From the cell containing the given text, extract its center point as (X, Y) coordinate. 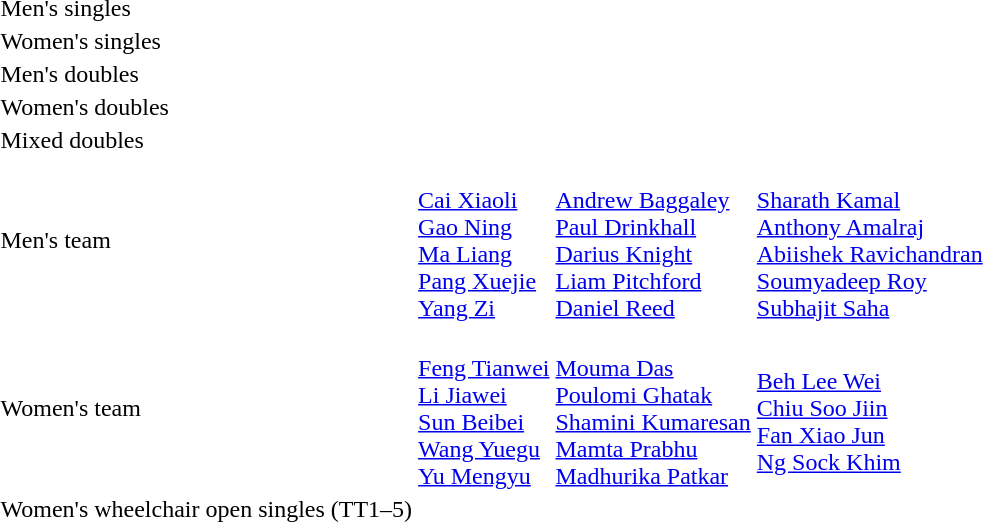
Mouma DasPoulomi GhatakShamini KumaresanMamta PrabhuMadhurika Patkar (653, 408)
Cai XiaoliGao NingMa LiangPang XuejieYang Zi (484, 240)
Feng TianweiLi JiaweiSun BeibeiWang YueguYu Mengyu (484, 408)
Andrew BaggaleyPaul DrinkhallDarius KnightLiam PitchfordDaniel Reed (653, 240)
